From the cell containing the given text, extract its center point as (x, y) coordinate. 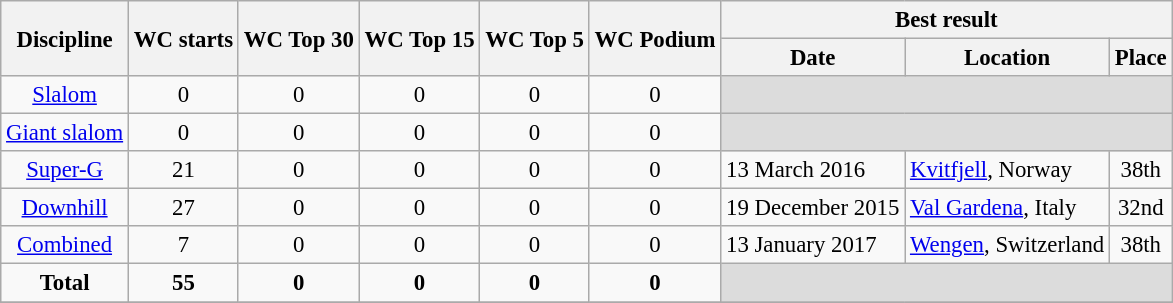
Wengen, Switzerland (1008, 245)
Combined (65, 245)
Total (65, 283)
Super-G (65, 170)
Best result (946, 20)
WC starts (183, 38)
13 March 2016 (813, 170)
Giant slalom (65, 133)
Place (1141, 58)
Kvitfjell, Norway (1008, 170)
Discipline (65, 38)
19 December 2015 (813, 208)
WC Top 30 (298, 38)
WC Podium (654, 38)
WC Top 15 (420, 38)
WC Top 5 (534, 38)
32nd (1141, 208)
Val Gardena, Italy (1008, 208)
7 (183, 245)
13 January 2017 (813, 245)
27 (183, 208)
55 (183, 283)
21 (183, 170)
Location (1008, 58)
Date (813, 58)
Slalom (65, 95)
Downhill (65, 208)
